Scan for the cell matching the given text and deliver its (x, y) coordinate at center. 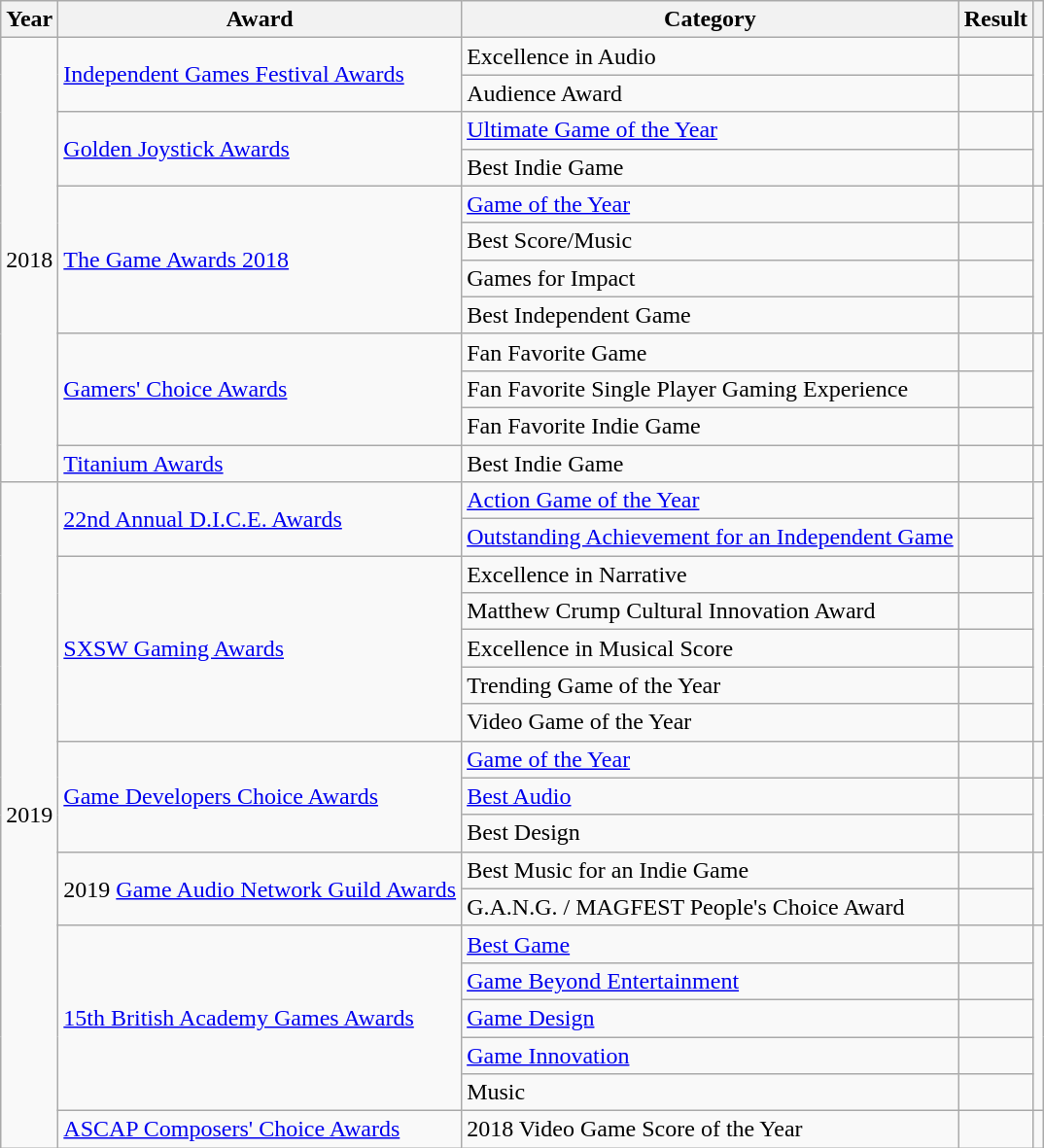
Music (711, 1093)
Excellence in Musical Score (711, 648)
Best Score/Music (711, 241)
Fan Favorite Indie Game (711, 426)
Year (29, 19)
Titanium Awards (261, 464)
Independent Games Festival Awards (261, 75)
Result (995, 19)
Matthew Crump Cultural Innovation Award (711, 611)
Best Independent Game (711, 315)
Games for Impact (711, 278)
Ultimate Game of the Year (711, 130)
2018 Video Game Score of the Year (711, 1130)
Best Audio (711, 796)
Action Game of the Year (711, 501)
Game Beyond Entertainment (711, 981)
2019 (29, 815)
Game Design (711, 1018)
Outstanding Achievement for an Independent Game (711, 538)
Audience Award (711, 93)
15th British Academy Games Awards (261, 1018)
ASCAP Composers' Choice Awards (261, 1130)
Category (711, 19)
Award (261, 19)
Best Music for an Indie Game (711, 870)
SXSW Gaming Awards (261, 648)
22nd Annual D.I.C.E. Awards (261, 519)
Golden Joystick Awards (261, 149)
Best Game (711, 944)
2018 (29, 261)
Excellence in Audio (711, 56)
G.A.N.G. / MAGFEST People's Choice Award (711, 907)
Best Design (711, 833)
Game Developers Choice Awards (261, 796)
Video Game of the Year (711, 722)
Trending Game of the Year (711, 685)
Fan Favorite Single Player Gaming Experience (711, 389)
Game Innovation (711, 1055)
Fan Favorite Game (711, 352)
Gamers' Choice Awards (261, 389)
Excellence in Narrative (711, 574)
2019 Game Audio Network Guild Awards (261, 888)
The Game Awards 2018 (261, 260)
